For the text-containing cell, return its midpoint in (X, Y) coordinate format. 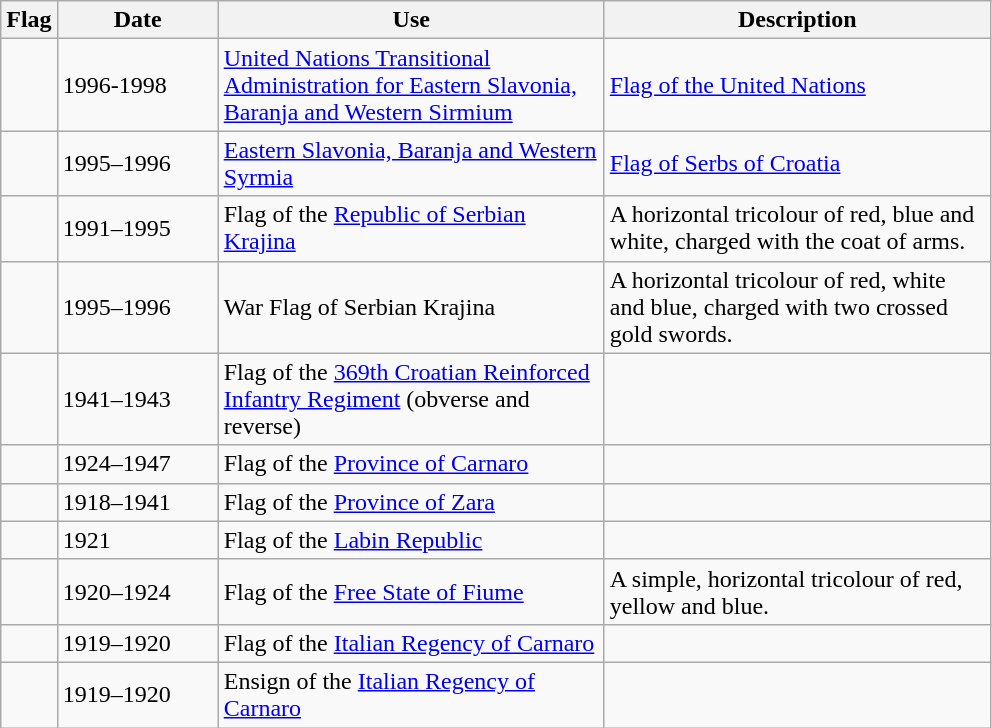
1920–1924 (138, 592)
Flag (29, 20)
Flag of the Free State of Fiume (411, 592)
Flag of the Republic of Serbian Krajina (411, 228)
Flag of the Italian Regency of Carnaro (411, 643)
Flag of Serbs of Croatia (797, 164)
Eastern Slavonia, Baranja and Western Syrmia (411, 164)
1918–1941 (138, 502)
United Nations Transitional Administration for Eastern Slavonia, Baranja and Western Sirmium (411, 85)
Date (138, 20)
Flag of the Province of Carnaro (411, 464)
1921 (138, 540)
A simple, horizontal tricolour of red, yellow and blue. (797, 592)
War Flag of Serbian Krajina (411, 307)
Flag of the United Nations (797, 85)
Flag of the 369th Croatian Reinforced Infantry Regiment (obverse and reverse) (411, 399)
Flag of the Province of Zara (411, 502)
A horizontal tricolour of red, blue and white, charged with the coat of arms. (797, 228)
1941–1943 (138, 399)
1996-1998 (138, 85)
Use (411, 20)
Flag of the Labin Republic (411, 540)
1991–1995 (138, 228)
Description (797, 20)
Ensign of the Italian Regency of Carnaro (411, 694)
1924–1947 (138, 464)
A horizontal tricolour of red, white and blue, charged with two crossed gold swords. (797, 307)
